Extract the (x, y) coordinate from the center of the cell holding the provided text.  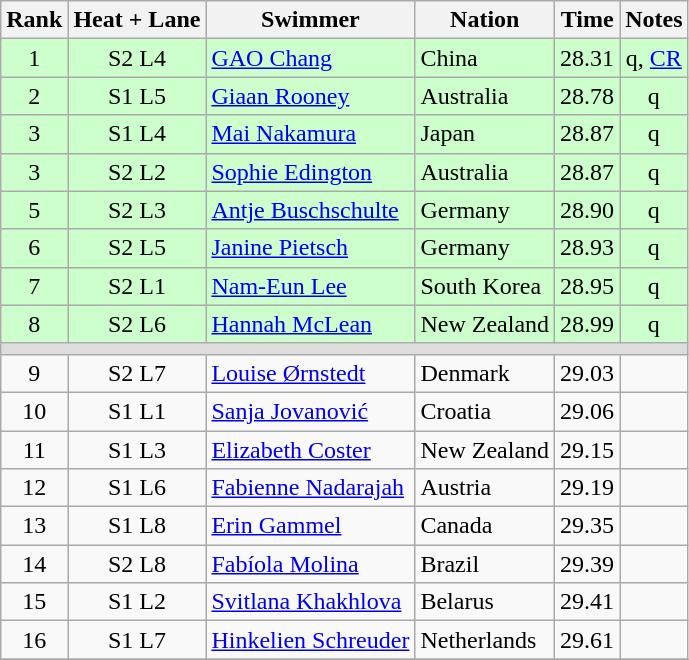
9 (34, 373)
10 (34, 411)
29.15 (588, 449)
Japan (485, 134)
Giaan Rooney (310, 96)
Time (588, 20)
Nation (485, 20)
Heat + Lane (137, 20)
S1 L7 (137, 640)
Swimmer (310, 20)
Austria (485, 488)
Louise Ørnstedt (310, 373)
S2 L1 (137, 286)
Hinkelien Schreuder (310, 640)
11 (34, 449)
28.31 (588, 58)
S2 L7 (137, 373)
Brazil (485, 564)
S2 L5 (137, 248)
S2 L8 (137, 564)
S1 L8 (137, 526)
Erin Gammel (310, 526)
S2 L3 (137, 210)
Svitlana Khakhlova (310, 602)
29.35 (588, 526)
S1 L6 (137, 488)
S1 L4 (137, 134)
8 (34, 324)
S2 L6 (137, 324)
Janine Pietsch (310, 248)
6 (34, 248)
China (485, 58)
Mai Nakamura (310, 134)
Netherlands (485, 640)
Hannah McLean (310, 324)
29.19 (588, 488)
Sanja Jovanović (310, 411)
7 (34, 286)
Nam-Eun Lee (310, 286)
S2 L4 (137, 58)
S1 L5 (137, 96)
16 (34, 640)
Fabienne Nadarajah (310, 488)
15 (34, 602)
Canada (485, 526)
13 (34, 526)
Belarus (485, 602)
5 (34, 210)
Fabíola Molina (310, 564)
Denmark (485, 373)
S1 L3 (137, 449)
Croatia (485, 411)
q, CR (654, 58)
Notes (654, 20)
29.41 (588, 602)
S1 L1 (137, 411)
S2 L2 (137, 172)
2 (34, 96)
Elizabeth Coster (310, 449)
1 (34, 58)
29.39 (588, 564)
28.78 (588, 96)
S1 L2 (137, 602)
GAO Chang (310, 58)
South Korea (485, 286)
Sophie Edington (310, 172)
29.03 (588, 373)
28.99 (588, 324)
28.90 (588, 210)
28.93 (588, 248)
28.95 (588, 286)
29.06 (588, 411)
14 (34, 564)
Antje Buschschulte (310, 210)
Rank (34, 20)
29.61 (588, 640)
12 (34, 488)
